Locate the cell with the specified text and output its [x, y] center coordinate. 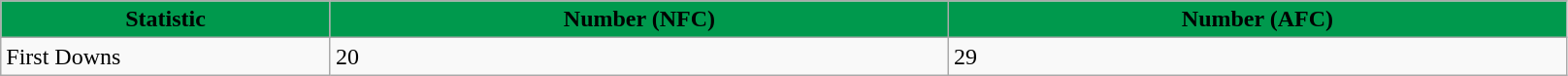
20 [638, 57]
Number (NFC) [638, 19]
First Downs [166, 57]
Statistic [166, 19]
29 [1258, 57]
Number (AFC) [1258, 19]
